Pinpoint the cell where the given text exists, returning its (X, Y) midpoint coordinate. 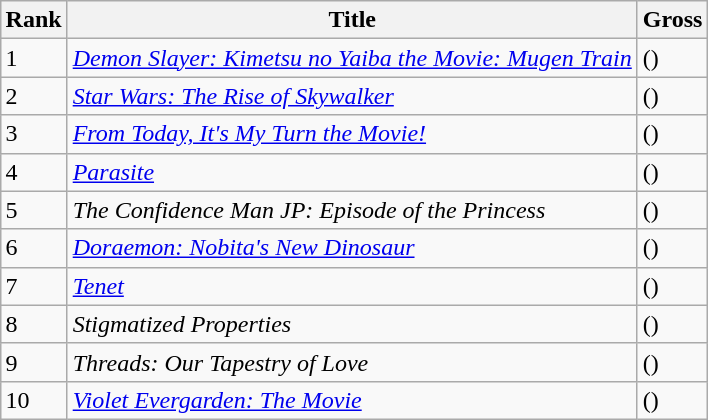
Violet Evergarden: The Movie (352, 400)
Parasite (352, 172)
From Today, It's My Turn the Movie! (352, 134)
7 (34, 286)
Doraemon: Nobita's New Dinosaur (352, 248)
Gross (672, 20)
Demon Slayer: Kimetsu no Yaiba the Movie: Mugen Train (352, 58)
3 (34, 134)
Threads: Our Tapestry of Love (352, 362)
9 (34, 362)
10 (34, 400)
2 (34, 96)
Rank (34, 20)
Stigmatized Properties (352, 324)
8 (34, 324)
4 (34, 172)
The Confidence Man JP: Episode of the Princess (352, 210)
5 (34, 210)
Tenet (352, 286)
Title (352, 20)
Star Wars: The Rise of Skywalker (352, 96)
1 (34, 58)
6 (34, 248)
